Output the [x, y] coordinate of the center of the cell containing the given text.  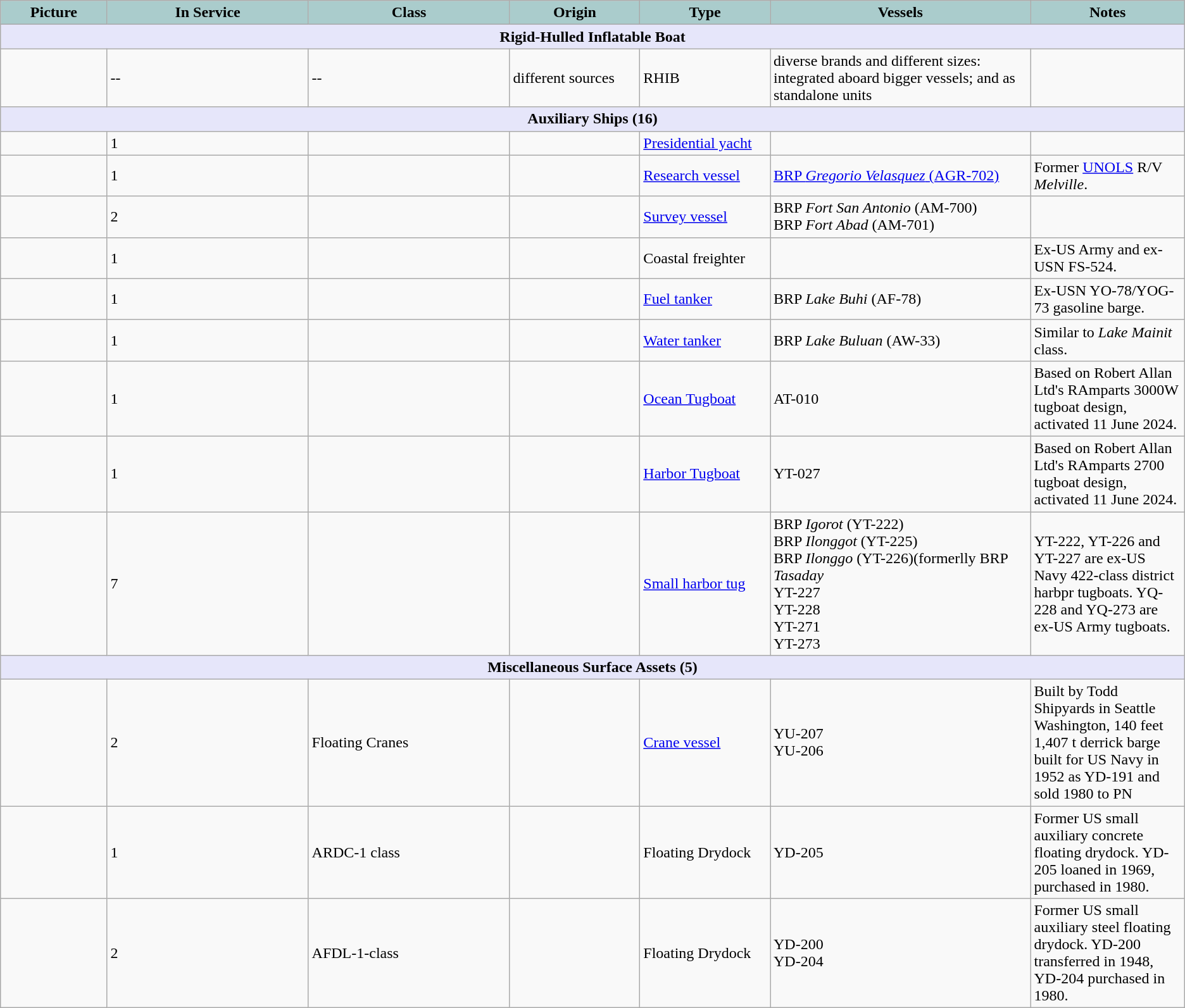
Fuel tanker [705, 299]
YD-200 YD-204 [900, 953]
Built by Todd Shipyards in Seattle Washington, 140 feet 1,407 t derrick barge built for US Navy in 1952 as YD-191 and sold 1980 to PN [1108, 743]
YT-027 [900, 473]
YT-222, YT-226 and YT-227 are ex-US Navy 422-class district harbpr tugboats. YQ-228 and YQ-273 are ex-US Army tugboats. [1108, 583]
Ex-USN YO-78/YOG-73 gasoline barge. [1108, 299]
Vessels [900, 13]
Miscellaneous Surface Assets (5) [592, 668]
Notes [1108, 13]
Similar to Lake Mainit class. [1108, 340]
BRP Igorot (YT-222)BRP Ilonggot (YT-225)BRP Ilonggo (YT-226)(formerlly BRP TasadayYT-227YT-228YT-271YT-273 [900, 583]
RHIB [705, 78]
Auxiliary Ships (16) [592, 119]
Based on Robert Allan Ltd's RAmparts 3000W tugboat design, activated 11 June 2024. [1108, 399]
Rigid-Hulled Inflatable Boat [592, 37]
BRP Lake Buhi (AF-78) [900, 299]
Picture [54, 13]
Former UNOLS R/V Melville. [1108, 176]
BRP Gregorio Velasquez (AGR-702) [900, 176]
Origin [575, 13]
Floating Cranes [409, 743]
BRP Lake Buluan (AW-33) [900, 340]
7 [208, 583]
ARDC-1 class [409, 852]
Former US small auxiliary steel floating drydock. YD-200 transferred in 1948, YD-204 purchased in 1980. [1108, 953]
AFDL-1-class [409, 953]
YU-207YU-206 [900, 743]
AT-010 [900, 399]
Ocean Tugboat [705, 399]
Crane vessel [705, 743]
In Service [208, 13]
Small harbor tug [705, 583]
different sources [575, 78]
BRP Fort San Antonio (AM-700)BRP Fort Abad (AM-701) [900, 216]
Based on Robert Allan Ltd's RAmparts 2700 tugboat design, activated 11 June 2024. [1108, 473]
Coastal freighter [705, 258]
Water tanker [705, 340]
Harbor Tugboat [705, 473]
Class [409, 13]
Survey vessel [705, 216]
YD-205 [900, 852]
Former US small auxiliary concrete floating drydock. YD-205 loaned in 1969, purchased in 1980. [1108, 852]
Research vessel [705, 176]
Type [705, 13]
diverse brands and different sizes: integrated aboard bigger vessels; and as standalone units [900, 78]
Ex-US Army and ex-USN FS-524. [1108, 258]
Presidential yacht [705, 143]
